Pinpoint the cell where the given text exists, returning its (x, y) midpoint coordinate. 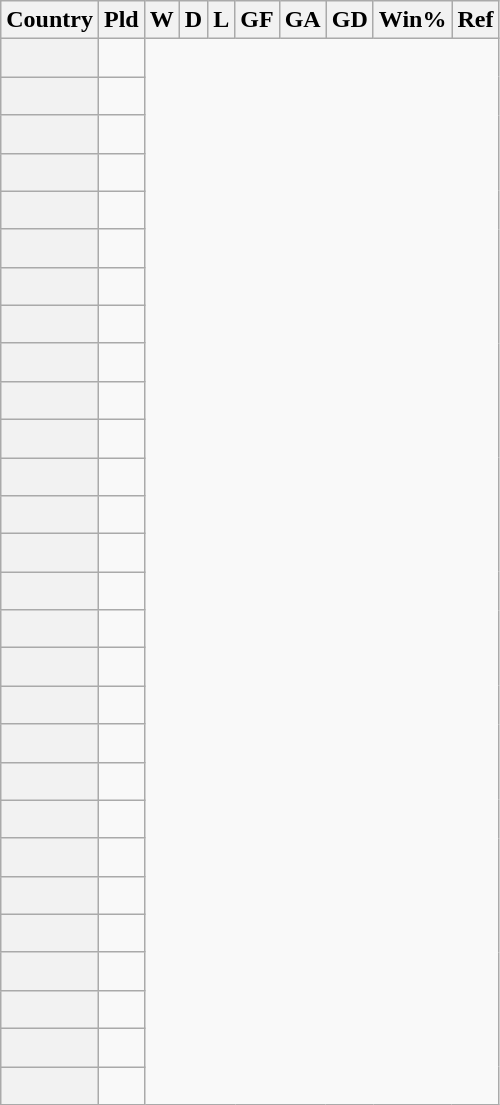
Country (50, 20)
GD (350, 20)
W (162, 20)
L (222, 20)
GF (257, 20)
GA (302, 20)
Win% (412, 20)
D (193, 20)
Ref (476, 20)
Pld (121, 20)
